Capture the cell that displays the provided text and extract its [x, y] central coordinate. 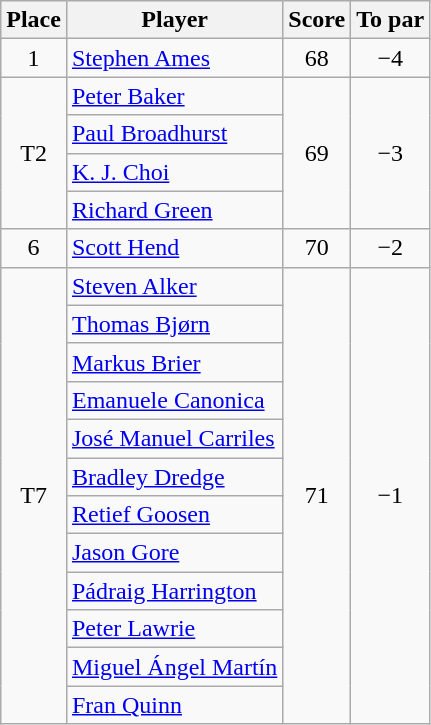
K. J. Choi [174, 172]
−3 [390, 153]
Paul Broadhurst [174, 134]
Miguel Ángel Martín [174, 667]
Emanuele Canonica [174, 400]
6 [34, 248]
Jason Gore [174, 553]
69 [317, 153]
Stephen Ames [174, 58]
Pádraig Harrington [174, 591]
−1 [390, 496]
−4 [390, 58]
Bradley Dredge [174, 477]
T2 [34, 153]
Steven Alker [174, 286]
Place [34, 20]
Player [174, 20]
Peter Baker [174, 96]
Thomas Bjørn [174, 324]
To par [390, 20]
Retief Goosen [174, 515]
José Manuel Carriles [174, 438]
Fran Quinn [174, 705]
Richard Green [174, 210]
70 [317, 248]
Score [317, 20]
68 [317, 58]
71 [317, 496]
1 [34, 58]
Scott Hend [174, 248]
Peter Lawrie [174, 629]
T7 [34, 496]
−2 [390, 248]
Markus Brier [174, 362]
